Detect which cell encompasses the target text, then output its [x, y] center coordinate. 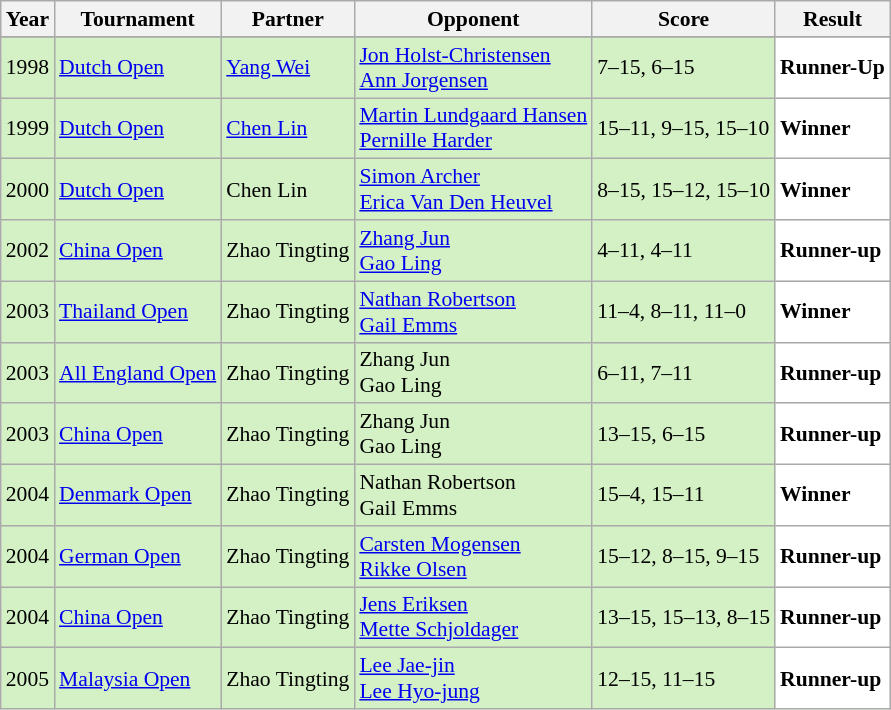
6–11, 7–11 [684, 372]
15–12, 8–15, 9–15 [684, 556]
7–15, 6–15 [684, 68]
2002 [28, 250]
Year [28, 19]
Malaysia Open [138, 678]
Partner [288, 19]
Thailand Open [138, 312]
All England Open [138, 372]
German Open [138, 556]
13–15, 6–15 [684, 434]
Yang Wei [288, 68]
2005 [28, 678]
2000 [28, 190]
Jens Eriksen Mette Schjoldager [473, 618]
1999 [28, 128]
Martin Lundgaard Hansen Pernille Harder [473, 128]
Opponent [473, 19]
15–4, 15–11 [684, 496]
15–11, 9–15, 15–10 [684, 128]
Jon Holst-Christensen Ann Jorgensen [473, 68]
Result [832, 19]
Carsten Mogensen Rikke Olsen [473, 556]
Lee Jae-jin Lee Hyo-jung [473, 678]
13–15, 15–13, 8–15 [684, 618]
Simon Archer Erica Van Den Heuvel [473, 190]
Tournament [138, 19]
Denmark Open [138, 496]
1998 [28, 68]
8–15, 15–12, 15–10 [684, 190]
11–4, 8–11, 11–0 [684, 312]
Score [684, 19]
12–15, 11–15 [684, 678]
4–11, 4–11 [684, 250]
Runner-Up [832, 68]
